Provide the (X, Y) coordinate of the cell's center where the given text is located.  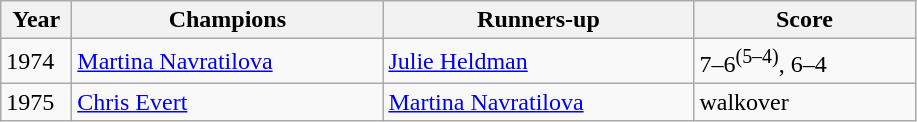
7–6(5–4), 6–4 (804, 62)
1974 (36, 62)
walkover (804, 102)
Champions (228, 20)
Runners-up (538, 20)
Score (804, 20)
Julie Heldman (538, 62)
1975 (36, 102)
Year (36, 20)
Chris Evert (228, 102)
